Provide the (X, Y) coordinate of the cell's center where the given text is located.  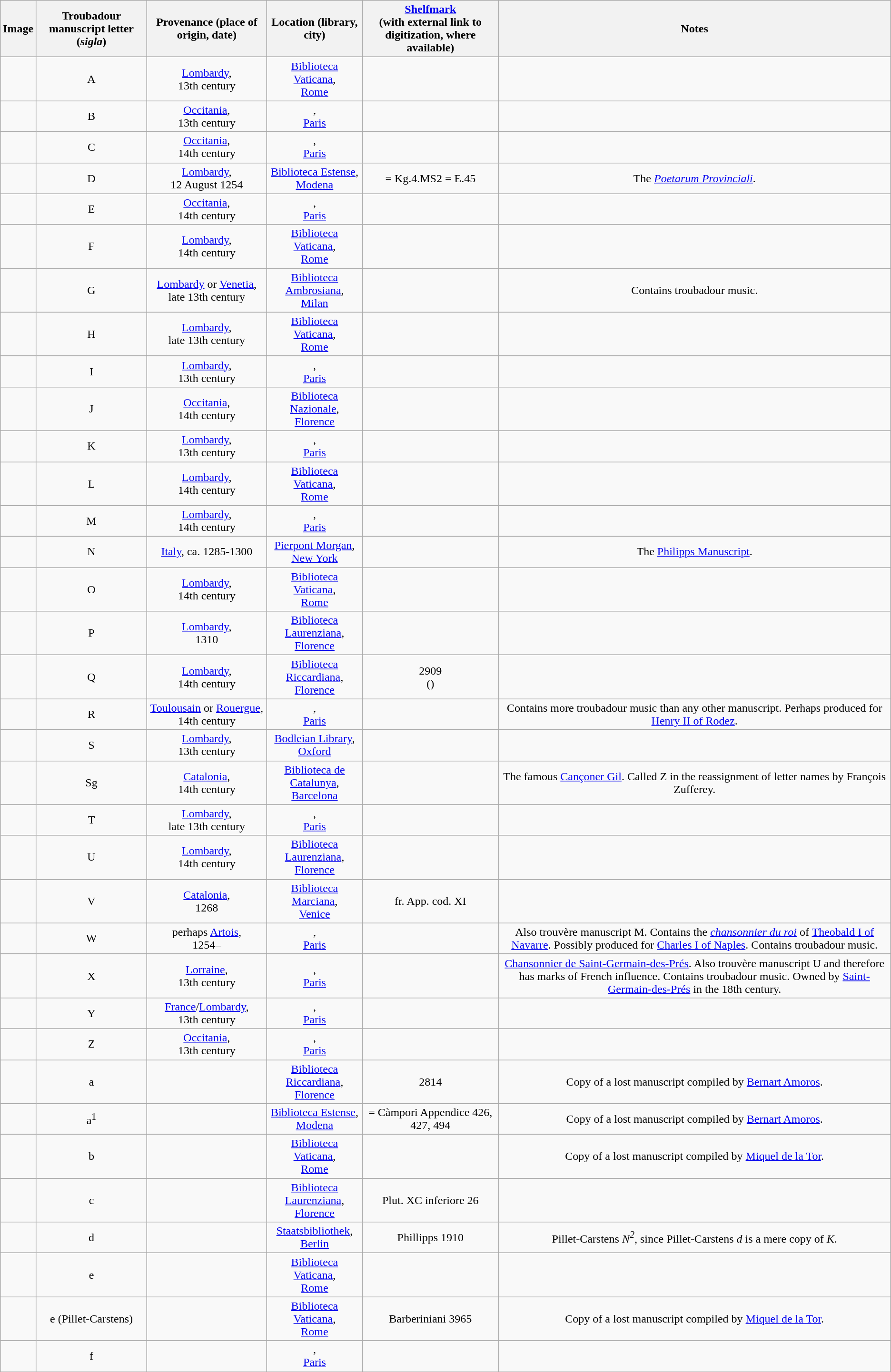
b (91, 1156)
R (91, 715)
Plut. XC inferiore 26 (430, 1200)
Troubadour manuscript letter (sigla) (91, 29)
The Philipps Manuscript. (694, 552)
a1 (91, 1119)
d (91, 1238)
perhaps Artois,1254– (207, 938)
Barberiniani 3965 (430, 1319)
H (91, 334)
Biblioteca Ambrosiana,Milan (314, 290)
Lombardy or Venetia,late 13th century (207, 290)
France/Lombardy,13th century (207, 1013)
Italy, ca. 1285-1300 (207, 552)
Pillet-Carstens N2, since Pillet-Carstens d is a mere copy of K. (694, 1238)
X (91, 976)
Image (18, 29)
L (91, 483)
B (91, 116)
C (91, 147)
Toulousain or Rouergue,14th century (207, 715)
Pierpont Morgan,New York (314, 552)
The Poetarum Provinciali. (694, 178)
Staatsbibliothek,Berlin (314, 1238)
W (91, 938)
K (91, 446)
a (91, 1082)
F (91, 246)
Lorraine,13th century (207, 976)
e (91, 1275)
Sg (91, 783)
P (91, 633)
T (91, 820)
M (91, 521)
O (91, 589)
Biblioteca Nazionale,Florence (314, 409)
S (91, 745)
Biblioteca de Catalunya,Barcelona (314, 783)
N (91, 552)
2909() (430, 677)
D (91, 178)
Shelfmark(with external link to digitization, where available) (430, 29)
Y (91, 1013)
Provenance (place of origin, date) (207, 29)
Z (91, 1044)
J (91, 409)
Contains more troubadour music than any other manuscript. Perhaps produced for Henry II of Rodez. (694, 715)
Lombardy,1310 (207, 633)
Catalonia,1268 (207, 901)
Contains troubadour music. (694, 290)
G (91, 290)
= Càmpori Appendice 426, 427, 494 (430, 1119)
V (91, 901)
Notes (694, 29)
A (91, 79)
E (91, 209)
Catalonia,14th century (207, 783)
U (91, 857)
c (91, 1200)
Biblioteca Marciana,Venice (314, 901)
Q (91, 677)
The famous Cançoner Gil. Called Z in the reassignment of letter names by François Zufferey. (694, 783)
= Kg.4.MS2 = E.45 (430, 178)
Location (library, city) (314, 29)
I (91, 371)
Phillipps 1910 (430, 1238)
Bodleian Library,Oxford (314, 745)
2814 (430, 1082)
e (Pillet-Carstens) (91, 1319)
Lombardy,12 August 1254 (207, 178)
f (91, 1356)
fr. App. cod. XI (430, 901)
